Locate the cell with the specified text and output its [x, y] center coordinate. 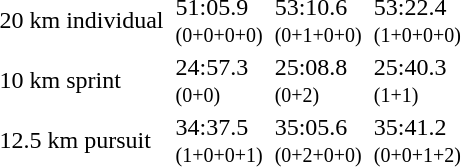
24:57.3(0+0) [219, 80]
25:08.8(0+2) [318, 80]
